Pinpoint the cell where the given text exists, returning its [x, y] midpoint coordinate. 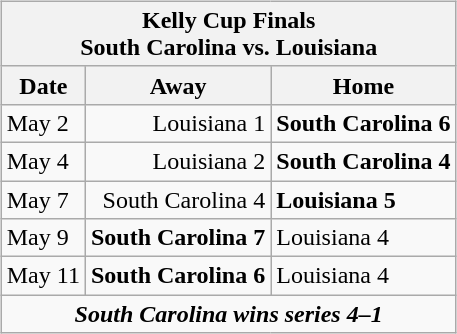
Louisiana 2 [178, 161]
Date [43, 85]
May 11 [43, 276]
Away [178, 85]
May 7 [43, 199]
Louisiana 1 [178, 123]
May 4 [43, 161]
Home [364, 85]
South Carolina 7 [178, 238]
May 9 [43, 238]
May 2 [43, 123]
South Carolina wins series 4–1 [228, 314]
Kelly Cup Finals South Carolina vs. Louisiana [228, 34]
Louisiana 5 [364, 199]
